Return the [X, Y] coordinate for the center point of the cell that contains the specified text.  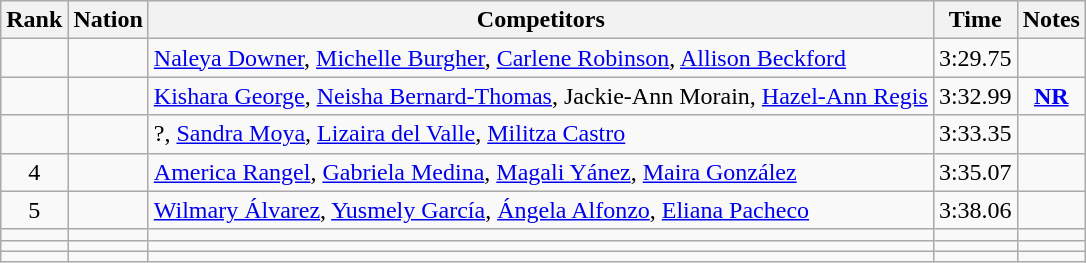
3:32.99 [975, 96]
America Rangel, Gabriela Medina, Magali Yánez, Maira González [540, 172]
3:33.35 [975, 134]
Kishara George, Neisha Bernard-Thomas, Jackie-Ann Morain, Hazel-Ann Regis [540, 96]
Wilmary Álvarez, Yusmely García, Ángela Alfonzo, Eliana Pacheco [540, 210]
Rank [34, 20]
Competitors [540, 20]
NR [1051, 96]
3:29.75 [975, 58]
4 [34, 172]
3:38.06 [975, 210]
Time [975, 20]
3:35.07 [975, 172]
Naleya Downer, Michelle Burgher, Carlene Robinson, Allison Beckford [540, 58]
5 [34, 210]
?, Sandra Moya, Lizaira del Valle, Militza Castro [540, 134]
Nation [108, 20]
Notes [1051, 20]
